Locate the cell with the specified text and output its (X, Y) center coordinate. 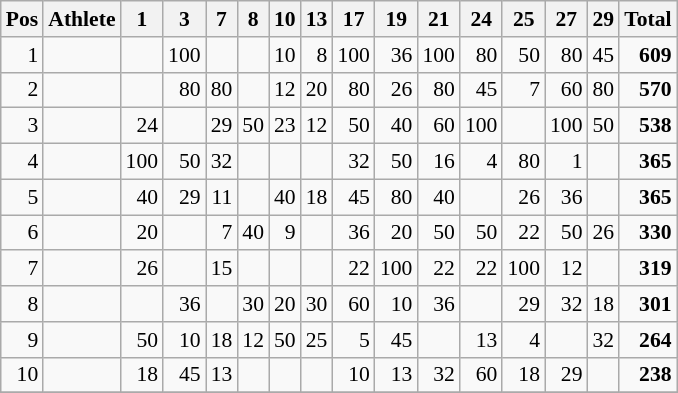
27 (566, 19)
16 (438, 162)
19 (396, 19)
Total (648, 19)
264 (648, 340)
Pos (22, 19)
538 (648, 126)
238 (648, 375)
Athlete (82, 19)
6 (22, 233)
301 (648, 304)
319 (648, 269)
11 (222, 197)
17 (354, 19)
570 (648, 90)
330 (648, 233)
15 (222, 269)
23 (285, 126)
2 (22, 90)
21 (438, 19)
609 (648, 55)
